Detect which cell encompasses the target text, then output its [X, Y] center coordinate. 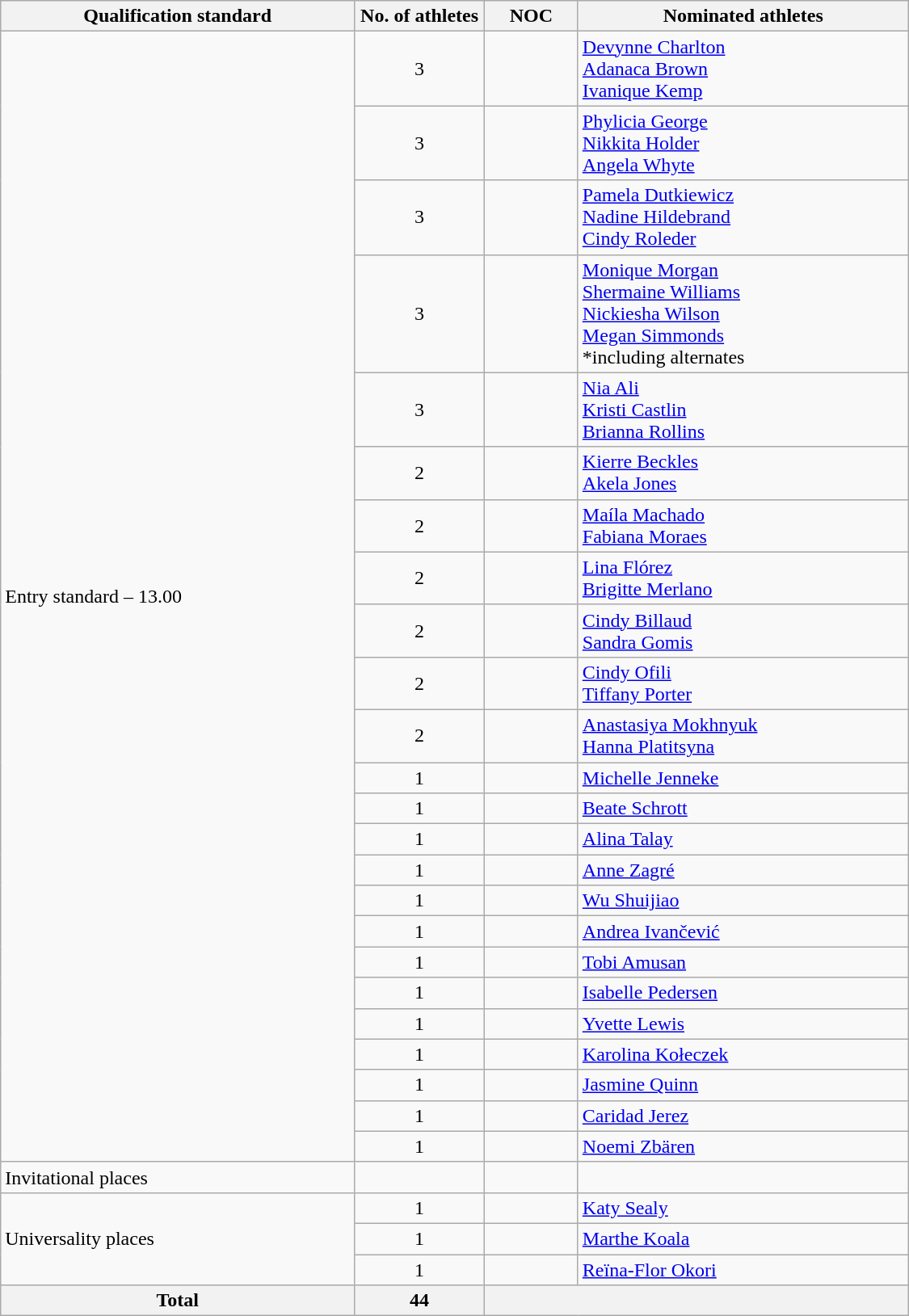
Karolina Kołeczek [743, 1054]
Anne Zagré [743, 870]
Isabelle Pedersen [743, 993]
Qualification standard [178, 16]
Beate Schrott [743, 809]
Alina Talay [743, 839]
44 [420, 1301]
Noemi Zbären [743, 1146]
Anastasiya MokhnyukHanna Platitsyna [743, 735]
Universality places [178, 1238]
Cindy BillaudSandra Gomis [743, 630]
Nominated athletes [743, 16]
Caridad Jerez [743, 1116]
NOC [532, 16]
Yvette Lewis [743, 1024]
Cindy OfiliTiffany Porter [743, 683]
Phylicia GeorgeNikkita HolderAngela Whyte [743, 143]
Devynne CharltonAdanaca BrownIvanique Kemp [743, 69]
Kierre BecklesAkela Jones [743, 473]
Katy Sealy [743, 1208]
Entry standard – 13.00 [178, 597]
Invitational places [178, 1177]
Monique MorganShermaine WilliamsNickiesha WilsonMegan Simmonds*including alternates [743, 313]
Reïna-Flor Okori [743, 1269]
Lina FlórezBrigitte Merlano [743, 578]
Marthe Koala [743, 1238]
Tobi Amusan [743, 962]
Total [178, 1301]
Wu Shuijiao [743, 901]
Maíla MachadoFabiana Moraes [743, 525]
No. of athletes [420, 16]
Jasmine Quinn [743, 1085]
Pamela DutkiewiczNadine HildebrandCindy Roleder [743, 217]
Nia AliKristi CastlinBrianna Rollins [743, 410]
Andrea Ivančević [743, 931]
Michelle Jenneke [743, 778]
